Detect which cell encompasses the target text, then output its (x, y) center coordinate. 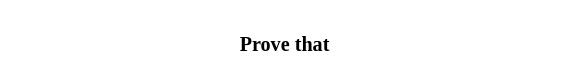
Prove that (285, 34)
